Pinpoint the cell where the given text exists, returning its [x, y] midpoint coordinate. 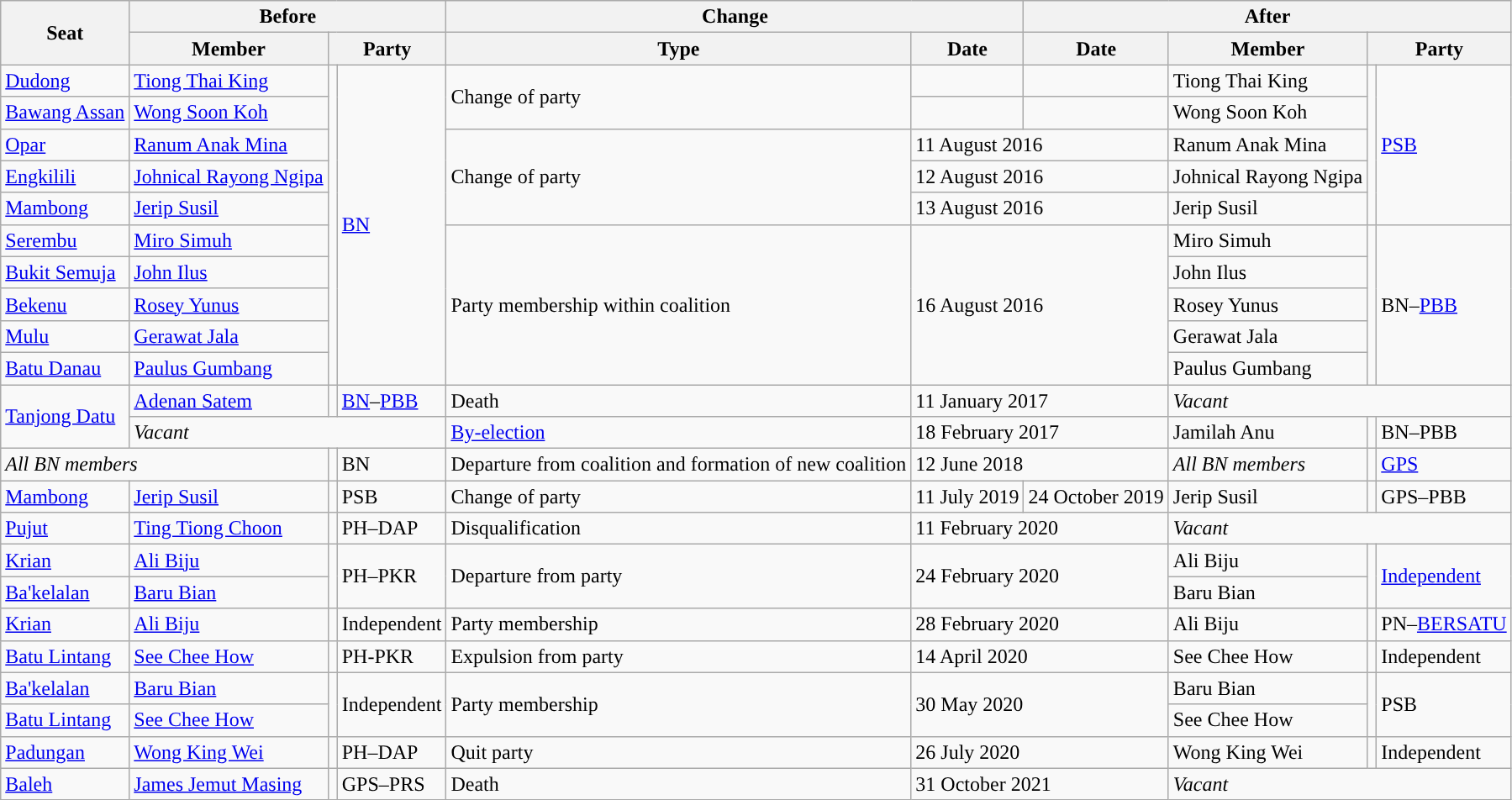
Bukit Semuja [66, 272]
Type [679, 49]
GPS [1444, 465]
Opar [66, 145]
Departure from party [679, 576]
PH–PKR [392, 576]
After [1267, 17]
Departure from coalition and formation of new coalition [679, 465]
Tanjong Datu [66, 417]
Disqualification [679, 529]
GPS–PBB [1444, 497]
Adenan Satem [229, 401]
Dudong [66, 81]
Before [287, 17]
PN–BERSATU [1444, 624]
By-election [679, 433]
Pujut [66, 529]
Jamilah Anu [1267, 433]
GPS–PRS [392, 784]
Bawang Assan [66, 113]
11 February 2020 [1040, 529]
Serembu [66, 240]
24 February 2020 [1040, 576]
16 August 2016 [1040, 304]
14 April 2020 [1040, 656]
Quit party [679, 752]
11 January 2017 [1040, 401]
Padungan [66, 752]
26 July 2020 [1040, 752]
Ting Tiong Choon [229, 529]
Baleh [66, 784]
Batu Danau [66, 368]
13 August 2016 [1040, 208]
12 June 2018 [1040, 465]
Bekenu [66, 304]
James Jemut Masing [229, 784]
Mulu [66, 336]
Party membership within coalition [679, 304]
12 August 2016 [1040, 176]
11 July 2019 [967, 497]
31 October 2021 [1040, 784]
30 May 2020 [1040, 704]
Seat [66, 33]
Expulsion from party [679, 656]
Engkilili [66, 176]
PH-PKR [392, 656]
28 February 2020 [1040, 624]
18 February 2017 [1040, 433]
Change [735, 17]
11 August 2016 [1040, 145]
24 October 2019 [1096, 497]
